Locate the cell with the specified text and output its [X, Y] center coordinate. 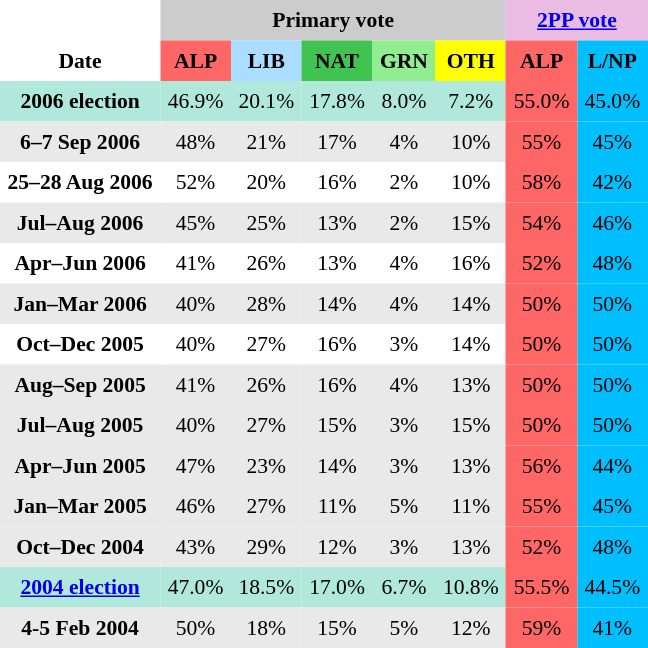
58% [542, 182]
LIB [266, 60]
47% [196, 465]
Aug–Sep 2005 [80, 384]
18% [266, 627]
L/NP [612, 60]
55.0% [542, 101]
42% [612, 182]
28% [266, 303]
56% [542, 465]
17.8% [338, 101]
7.2% [470, 101]
23% [266, 465]
Jul–Aug 2005 [80, 425]
44% [612, 465]
17.0% [338, 587]
20% [266, 182]
45.0% [612, 101]
Oct–Dec 2004 [80, 546]
NAT [338, 60]
43% [196, 546]
Jul–Aug 2006 [80, 222]
44.5% [612, 587]
18.5% [266, 587]
29% [266, 546]
59% [542, 627]
6.7% [404, 587]
Date [80, 60]
2PP vote [577, 20]
Jan–Mar 2005 [80, 506]
25–28 Aug 2006 [80, 182]
Primary vote [333, 20]
46.9% [196, 101]
25% [266, 222]
55.5% [542, 587]
47.0% [196, 587]
20.1% [266, 101]
OTH [470, 60]
8.0% [404, 101]
17% [338, 141]
4-5 Feb 2004 [80, 627]
6–7 Sep 2006 [80, 141]
2006 election [80, 101]
Apr–Jun 2006 [80, 263]
10.8% [470, 587]
Jan–Mar 2006 [80, 303]
Oct–Dec 2005 [80, 344]
54% [542, 222]
2004 election [80, 587]
GRN [404, 60]
Apr–Jun 2005 [80, 465]
21% [266, 141]
